For the text-containing cell, return its midpoint in [X, Y] coordinate format. 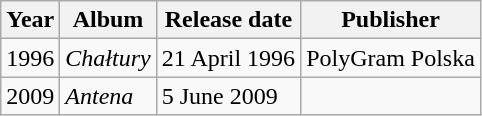
1996 [30, 58]
Chałtury [108, 58]
5 June 2009 [228, 96]
Year [30, 20]
Release date [228, 20]
Antena [108, 96]
21 April 1996 [228, 58]
Publisher [391, 20]
Album [108, 20]
2009 [30, 96]
PolyGram Polska [391, 58]
